Locate the cell with the specified text and output its [x, y] center coordinate. 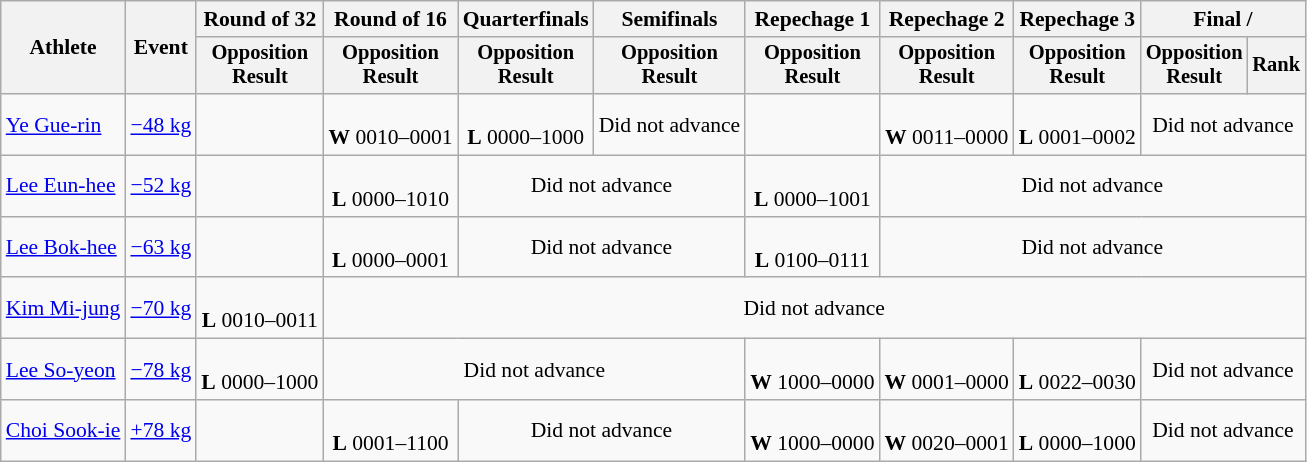
Lee Bok-hee [64, 248]
Repechage 1 [812, 19]
W 0011–0000 [946, 124]
Round of 16 [390, 19]
L 0010–0011 [260, 308]
Choi Sook-ie [64, 430]
−78 kg [160, 370]
W 0010–0001 [390, 124]
Repechage 3 [1078, 19]
Event [160, 48]
Quarterfinals [526, 19]
L 0001–1100 [390, 430]
+78 kg [160, 430]
Rank [1276, 66]
−48 kg [160, 124]
Round of 32 [260, 19]
L 0000–0001 [390, 248]
Final / [1223, 19]
Semifinals [670, 19]
L 0001–0002 [1078, 124]
−52 kg [160, 186]
Lee Eun-hee [64, 186]
L 0000–1001 [812, 186]
−70 kg [160, 308]
−63 kg [160, 248]
Lee So-yeon [64, 370]
W 0020–0001 [946, 430]
L 0000–1010 [390, 186]
Repechage 2 [946, 19]
Athlete [64, 48]
Kim Mi-jung [64, 308]
L 0100–0111 [812, 248]
Ye Gue-rin [64, 124]
W 0001–0000 [946, 370]
L 0022–0030 [1078, 370]
